Find where the given text appears and provide that cell's center as (X, Y) coordinate. 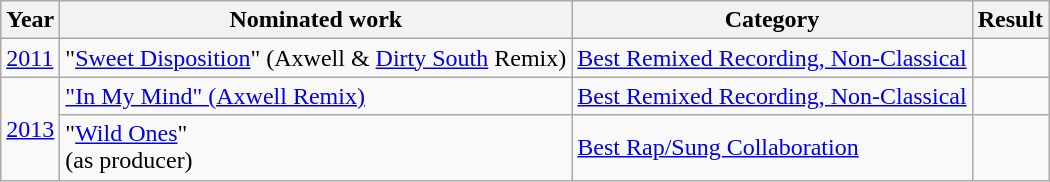
Nominated work (316, 20)
2013 (30, 128)
Best Rap/Sung Collaboration (772, 148)
Year (30, 20)
Result (1010, 20)
Category (772, 20)
2011 (30, 58)
"Sweet Disposition" (Axwell & Dirty South Remix) (316, 58)
"Wild Ones"(as producer) (316, 148)
"In My Mind" (Axwell Remix) (316, 96)
